Return [x, y] of the center of cell containing provided text 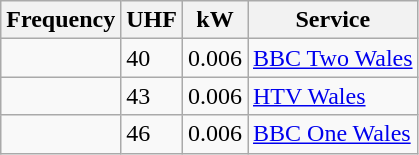
46 [152, 134]
40 [152, 58]
43 [152, 96]
Frequency [61, 20]
BBC One Wales [334, 134]
kW [214, 20]
BBC Two Wales [334, 58]
Service [334, 20]
UHF [152, 20]
HTV Wales [334, 96]
